For the text-containing cell, return its midpoint in [x, y] coordinate format. 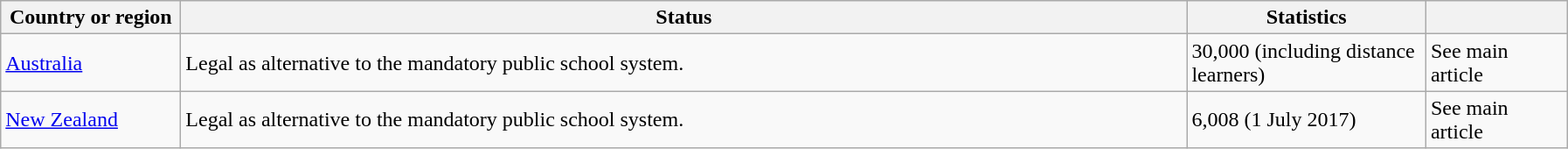
Country or region [91, 18]
6,008 (1 July 2017) [1307, 119]
30,000 (including distance learners) [1307, 63]
Statistics [1307, 18]
New Zealand [91, 119]
Status [683, 18]
Australia [91, 63]
